Find where the given text appears and provide that cell's center as (X, Y) coordinate. 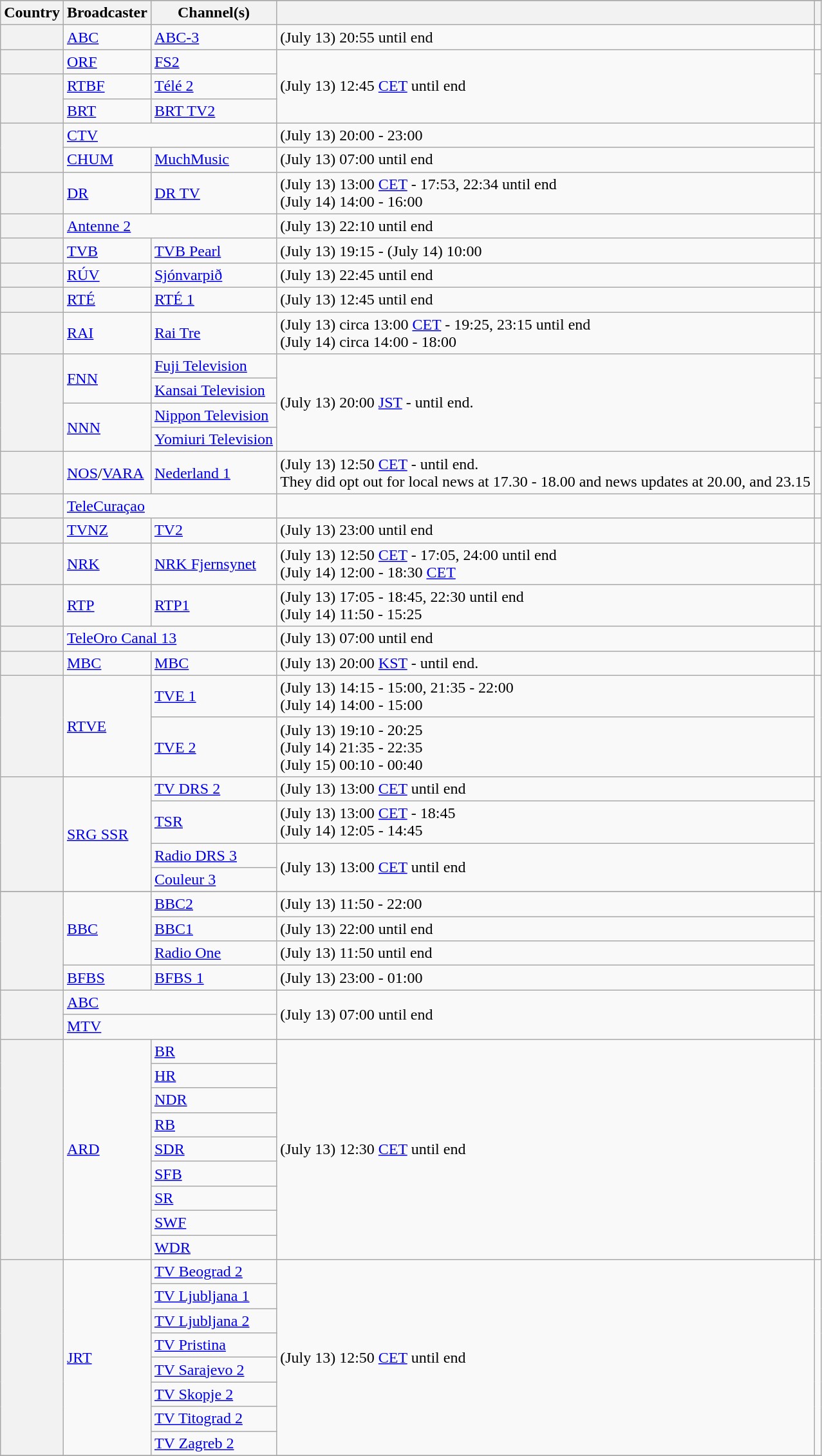
CHUM (107, 160)
RTVE (107, 726)
TVNZ (107, 530)
(July 13) 22:10 until end (546, 226)
Couleur 3 (214, 880)
RTP (107, 605)
FNN (107, 378)
Nippon Television (214, 415)
FS2 (214, 62)
Antenne 2 (170, 226)
Radio DRS 3 (214, 855)
Fuji Television (214, 366)
TVB Pearl (214, 250)
RTÉ 1 (214, 299)
NNN (107, 427)
TV DRS 2 (214, 789)
SRG SSR (107, 834)
BFBS 1 (214, 978)
Sjónvarpið (214, 275)
ARD (107, 1150)
TVE 1 (214, 696)
(July 13) 13:00 CET - 18:45 (July 14) 12:05 - 14:45 (546, 821)
Radio One (214, 953)
Broadcaster (107, 13)
Rai Tre (214, 332)
(July 13) 19:10 - 20:25 (July 14) 21:35 - 22:35 (July 15) 00:10 - 00:40 (546, 747)
(July 13) circa 13:00 CET - 19:25, 23:15 until end (July 14) circa 14:00 - 18:00 (546, 332)
TV Titograd 2 (214, 1419)
RAI (107, 332)
(July 13) 12:45 CET until end (546, 86)
DR (107, 193)
TeleCuraçao (170, 506)
RTBF (107, 86)
TV Ljubljana 1 (214, 1296)
NRK Fjernsynet (214, 564)
(July 13) 12:45 until end (546, 299)
(July 13) 12:50 CET - 17:05, 24:00 until end (July 14) 12:00 - 18:30 CET (546, 564)
CTV (170, 135)
Télé 2 (214, 86)
TV Ljubljana 2 (214, 1321)
JRT (107, 1358)
DR TV (214, 193)
(July 13) 20:00 - 23:00 (546, 135)
(July 13) 20:55 until end (546, 37)
(July 13) 20:00 KST - until end. (546, 663)
SDR (214, 1149)
BRT TV2 (214, 111)
RB (214, 1125)
(July 13) 12:50 CET until end (546, 1358)
(July 13) 14:15 - 15:00, 21:35 - 22:00 (July 14) 14:00 - 15:00 (546, 696)
MuchMusic (214, 160)
SFB (214, 1173)
Yomiuri Television (214, 440)
TV Beograd 2 (214, 1272)
TV Zagreb 2 (214, 1443)
TV Skopje 2 (214, 1394)
(July 13) 11:50 - 22:00 (546, 904)
HR (214, 1076)
TeleOro Canal 13 (170, 639)
Country (32, 13)
TV Sarajevo 2 (214, 1370)
BFBS (107, 978)
(July 13) 17:05 - 18:45, 22:30 until end (July 14) 11:50 - 15:25 (546, 605)
(July 13) 13:00 CET - 17:53, 22:34 until end (July 14) 14:00 - 16:00 (546, 193)
TVB (107, 250)
Nederland 1 (214, 472)
(July 13) 11:50 until end (546, 953)
BR (214, 1051)
SR (214, 1198)
ABC-3 (214, 37)
BBC (107, 929)
(July 13) 20:00 JST - until end. (546, 403)
NOS/VARA (107, 472)
TSR (214, 821)
(July 13) 23:00 - 01:00 (546, 978)
NRK (107, 564)
Channel(s) (214, 13)
ORF (107, 62)
MTV (170, 1027)
(July 13) 22:45 until end (546, 275)
(July 13) 23:00 until end (546, 530)
(July 13) 12:50 CET - until end. They did opt out for local news at 17.30 - 18.00 and news updates at 20.00, and 23.15 (546, 472)
BBC1 (214, 929)
BBC2 (214, 904)
RTÉ (107, 299)
BRT (107, 111)
TV2 (214, 530)
RÚV (107, 275)
(July 13) 12:30 CET until end (546, 1150)
SWF (214, 1222)
Kansai Television (214, 391)
(July 13) 22:00 until end (546, 929)
WDR (214, 1247)
NDR (214, 1100)
(July 13) 19:15 - (July 14) 10:00 (546, 250)
TV Pristina (214, 1345)
RTP1 (214, 605)
TVE 2 (214, 747)
